Detect which cell encompasses the target text, then output its (x, y) center coordinate. 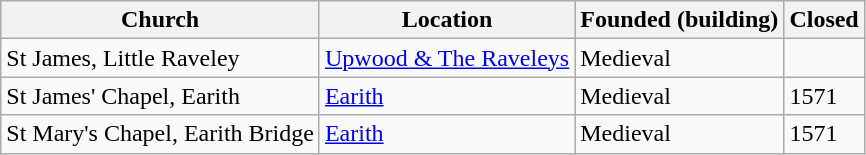
Upwood & The Raveleys (446, 58)
St Mary's Chapel, Earith Bridge (160, 134)
St James' Chapel, Earith (160, 96)
St James, Little Raveley (160, 58)
Church (160, 20)
Location (446, 20)
Closed (824, 20)
Founded (building) (680, 20)
